Search for the cell housing the specified text and yield its (x, y) center coordinate. 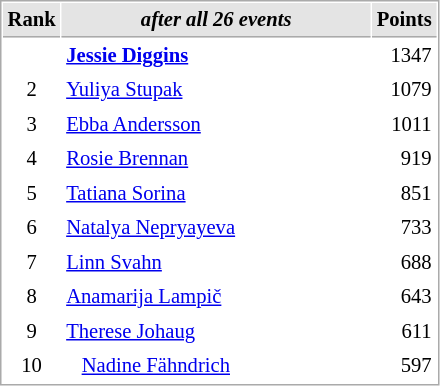
Yuliya Stupak (216, 90)
611 (404, 332)
9 (32, 332)
1347 (404, 56)
6 (32, 228)
2 (32, 90)
Jessie Diggins (216, 56)
Rosie Brennan (216, 158)
Rank (32, 20)
5 (32, 194)
8 (32, 296)
733 (404, 228)
Linn Svahn (216, 262)
10 (32, 366)
Tatiana Sorina (216, 194)
1079 (404, 90)
Ebba Andersson (216, 124)
4 (32, 158)
643 (404, 296)
Therese Johaug (216, 332)
3 (32, 124)
851 (404, 194)
Natalya Nepryayeva (216, 228)
after all 26 events (216, 20)
597 (404, 366)
Points (404, 20)
1011 (404, 124)
919 (404, 158)
688 (404, 262)
Anamarija Lampič (216, 296)
Nadine Fähndrich (216, 366)
7 (32, 262)
